Capture the cell that displays the provided text and extract its (x, y) central coordinate. 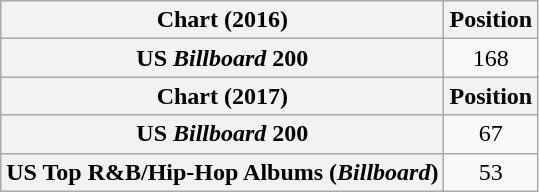
Chart (2016) (222, 20)
Chart (2017) (222, 96)
168 (491, 58)
53 (491, 172)
67 (491, 134)
US Top R&B/Hip-Hop Albums (Billboard) (222, 172)
